Return the [X, Y] coordinate for the center point of the cell that contains the specified text.  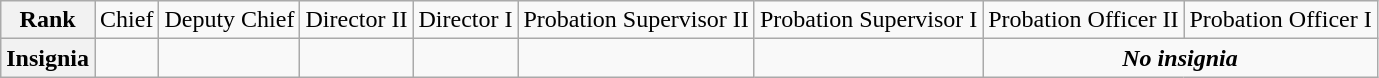
Probation Supervisor II [636, 20]
Probation Officer I [1280, 20]
Probation Officer II [1084, 20]
Insignia [48, 58]
Deputy Chief [230, 20]
Director II [356, 20]
Probation Supervisor I [868, 20]
Chief [127, 20]
Director I [466, 20]
Rank [48, 20]
No insignia [1180, 58]
